Detect which cell encompasses the target text, then output its [x, y] center coordinate. 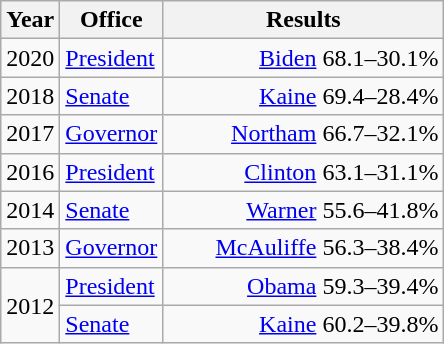
Office [112, 20]
Kaine 69.4–28.4% [304, 96]
2017 [30, 134]
Results [304, 20]
Clinton 63.1–31.1% [304, 172]
2012 [30, 305]
McAuliffe 56.3–38.4% [304, 248]
Northam 66.7–32.1% [304, 134]
2013 [30, 248]
Year [30, 20]
Kaine 60.2–39.8% [304, 324]
2014 [30, 210]
Biden 68.1–30.1% [304, 58]
2020 [30, 58]
2016 [30, 172]
2018 [30, 96]
Warner 55.6–41.8% [304, 210]
Obama 59.3–39.4% [304, 286]
